Output the [X, Y] coordinate of the center of the cell containing the given text.  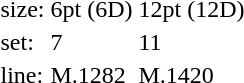
7 [92, 42]
